For the text-containing cell, return its midpoint in [X, Y] coordinate format. 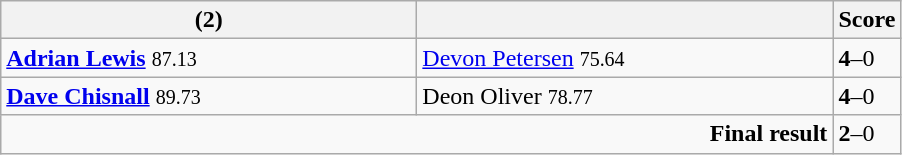
2–0 [867, 134]
Final result [417, 134]
Deon Oliver 78.77 [625, 96]
Devon Petersen 75.64 [625, 58]
(2) [209, 20]
Dave Chisnall 89.73 [209, 96]
Adrian Lewis 87.13 [209, 58]
Score [867, 20]
